Identify which cell holds the provided text, then report its (x, y) central coordinate. 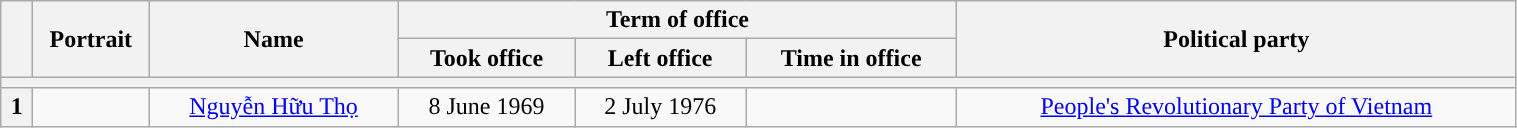
Political party (1236, 39)
Term of office (677, 20)
Nguyễn Hữu Thọ (274, 107)
Left office (660, 58)
Portrait (91, 39)
Time in office (852, 58)
Name (274, 39)
2 July 1976 (660, 107)
People's Revolutionary Party of Vietnam (1236, 107)
8 June 1969 (486, 107)
1 (17, 107)
Took office (486, 58)
